Pinpoint the cell where the given text exists, returning its [x, y] midpoint coordinate. 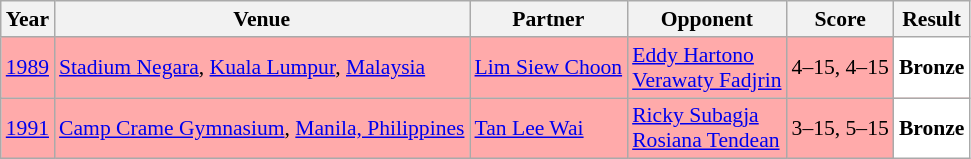
4–15, 4–15 [840, 68]
Score [840, 19]
Tan Lee Wai [549, 128]
1989 [28, 68]
Year [28, 19]
Venue [262, 19]
Partner [549, 19]
Ricky Subagja Rosiana Tendean [706, 128]
Lim Siew Choon [549, 68]
Result [932, 19]
Stadium Negara, Kuala Lumpur, Malaysia [262, 68]
Eddy Hartono Verawaty Fadjrin [706, 68]
Camp Crame Gymnasium, Manila, Philippines [262, 128]
3–15, 5–15 [840, 128]
1991 [28, 128]
Opponent [706, 19]
